Identify which cell holds the provided text, then report its (X, Y) central coordinate. 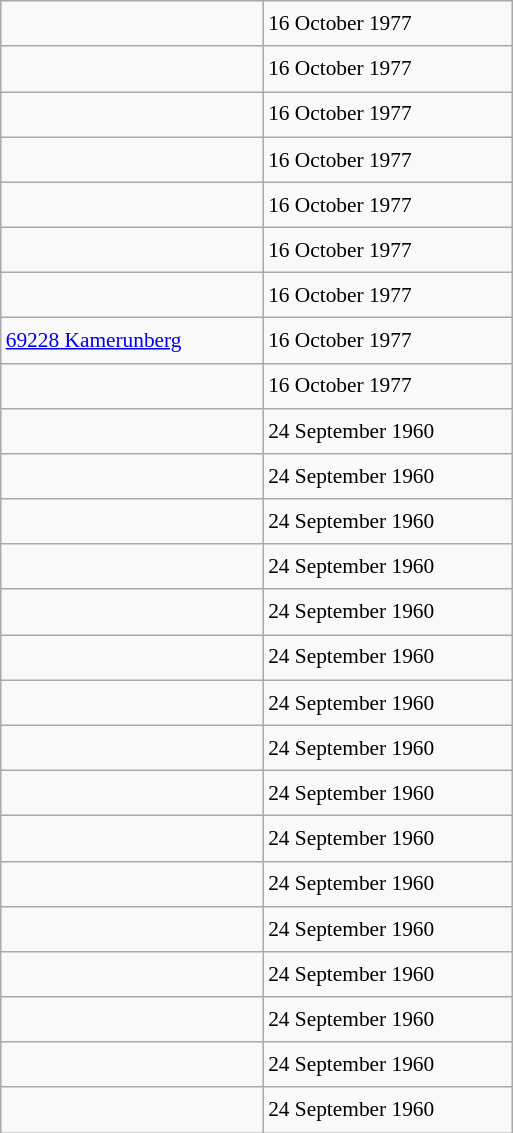
69228 Kamerunberg (132, 340)
